Search for the cell housing the specified text and yield its [X, Y] center coordinate. 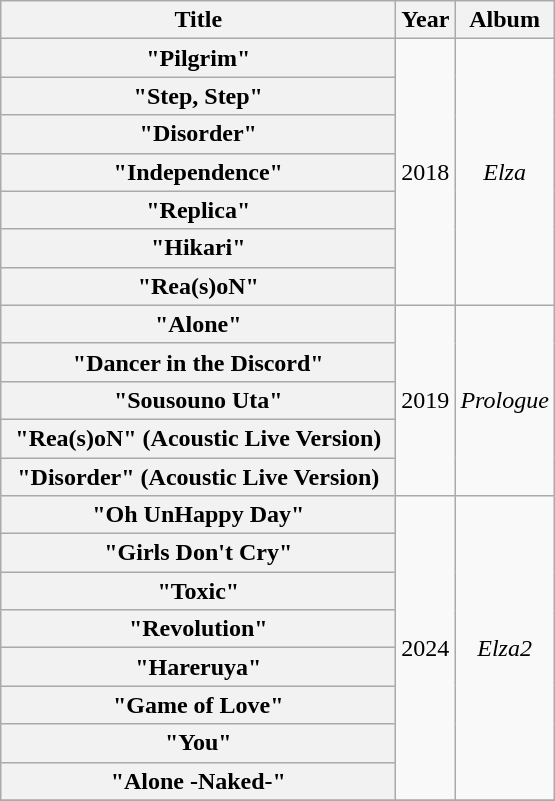
"Replica" [198, 210]
"Hareruya" [198, 667]
"Hikari" [198, 248]
Album [504, 20]
"You" [198, 743]
"Game of Love" [198, 705]
Elza [504, 172]
2019 [426, 400]
"Disorder" [198, 134]
Year [426, 20]
Elza2 [504, 648]
2024 [426, 648]
"Alone -Naked-" [198, 781]
"Step, Step" [198, 96]
"Toxic" [198, 591]
"Disorder" (Acoustic Live Version) [198, 477]
2018 [426, 172]
"Rea(s)oN" (Acoustic Live Version) [198, 438]
"Alone" [198, 324]
"Girls Don't Cry" [198, 553]
"Pilgrim" [198, 58]
Prologue [504, 400]
"Oh UnHappy Day" [198, 515]
"Independence" [198, 172]
Title [198, 20]
"Rea(s)oN" [198, 286]
"Dancer in the Discord" [198, 362]
"Sousouno Uta" [198, 400]
"Revolution" [198, 629]
